Detect which cell encompasses the target text, then output its (x, y) center coordinate. 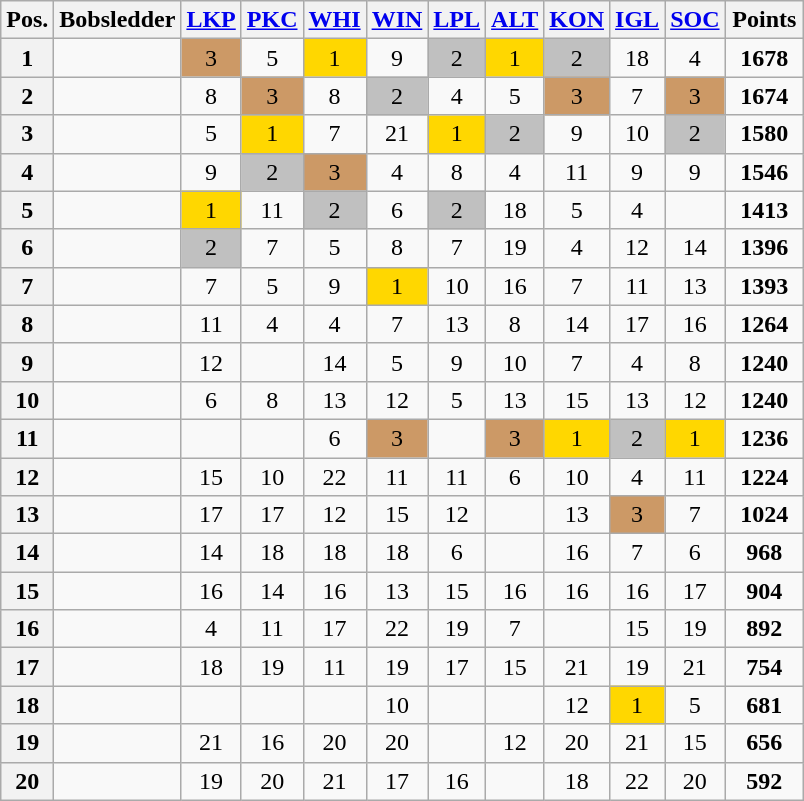
968 (764, 553)
1264 (764, 324)
904 (764, 591)
KON (577, 20)
1396 (764, 248)
Bobsledder (118, 20)
754 (764, 667)
892 (764, 629)
1546 (764, 172)
PKC (272, 20)
1393 (764, 286)
WHI (334, 20)
1674 (764, 96)
LKP (211, 20)
Pos. (28, 20)
Points (764, 20)
1236 (764, 438)
ALT (515, 20)
LPL (457, 20)
1224 (764, 477)
592 (764, 781)
656 (764, 743)
SOC (695, 20)
IGL (638, 20)
1024 (764, 515)
1678 (764, 58)
WIN (397, 20)
1413 (764, 210)
1580 (764, 134)
681 (764, 705)
